Extract the (X, Y) coordinate from the center of the cell holding the provided text.  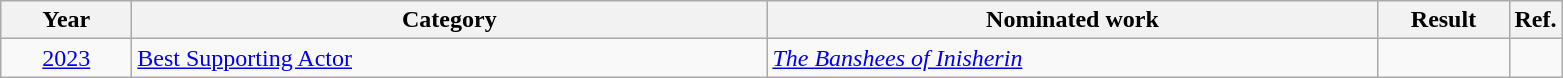
Best Supporting Actor (450, 58)
Result (1444, 20)
Category (450, 20)
Year (66, 20)
Ref. (1536, 20)
The Banshees of Inisherin (1072, 58)
2023 (66, 58)
Nominated work (1072, 20)
